Pinpoint the cell where the given text exists, returning its (x, y) midpoint coordinate. 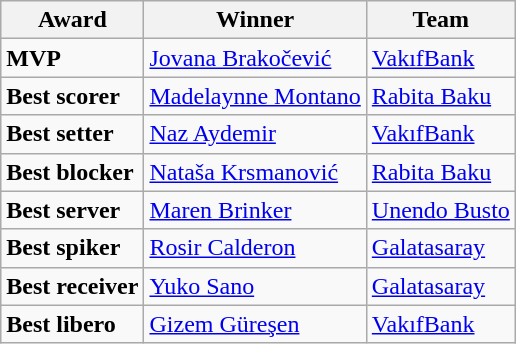
MVP (72, 58)
Naz Aydemir (255, 134)
Jovana Brakočević (255, 58)
Best server (72, 210)
Rosir Calderon (255, 248)
Best libero (72, 324)
Madelaynne Montano (255, 96)
Best scorer (72, 96)
Award (72, 20)
Maren Brinker (255, 210)
Nataša Krsmanović (255, 172)
Winner (255, 20)
Best blocker (72, 172)
Unendo Busto (440, 210)
Best setter (72, 134)
Best spiker (72, 248)
Team (440, 20)
Gizem Güreşen (255, 324)
Yuko Sano (255, 286)
Best receiver (72, 286)
